Capture the cell that displays the provided text and extract its (x, y) central coordinate. 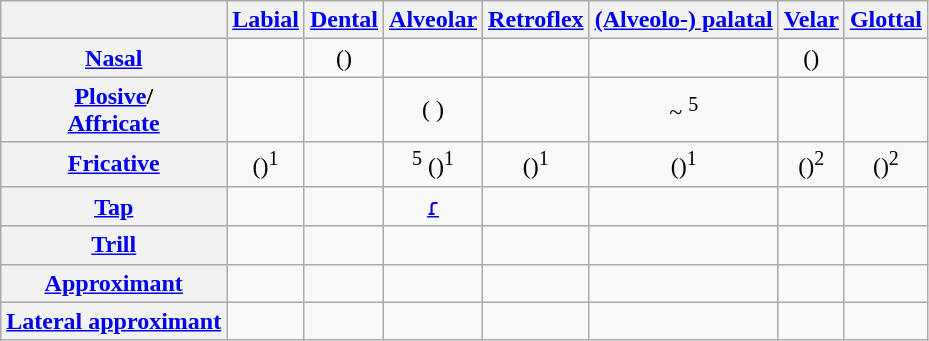
Plosive/Affricate (114, 110)
Glottal (886, 20)
Approximant (114, 283)
Alveolar (434, 20)
Retroflex (536, 20)
Fricative (114, 164)
~ 5 (684, 110)
ɾ (434, 206)
(Alveolo-) palatal (684, 20)
Labial (266, 20)
Velar (811, 20)
Dental (344, 20)
( ) (434, 110)
5 ()1 (434, 164)
Tap (114, 206)
Nasal (114, 58)
Lateral approximant (114, 321)
Trill (114, 245)
